Determine the [X, Y] coordinate at the center of the cell enclosing the given text.  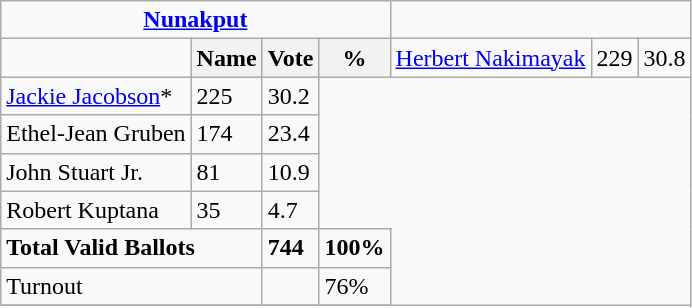
225 [226, 96]
76% [354, 286]
Ethel-Jean Gruben [96, 134]
81 [226, 172]
Nunakput [196, 20]
John Stuart Jr. [96, 172]
% [354, 58]
10.9 [290, 172]
30.8 [664, 58]
Turnout [132, 286]
744 [290, 248]
100% [354, 248]
Total Valid Ballots [132, 248]
Name [226, 58]
174 [226, 134]
4.7 [290, 210]
Jackie Jacobson* [96, 96]
23.4 [290, 134]
229 [614, 58]
30.2 [290, 96]
35 [226, 210]
Herbert Nakimayak [490, 58]
Robert Kuptana [96, 210]
Vote [290, 58]
